Extract the (X, Y) coordinate from the center of the cell holding the provided text.  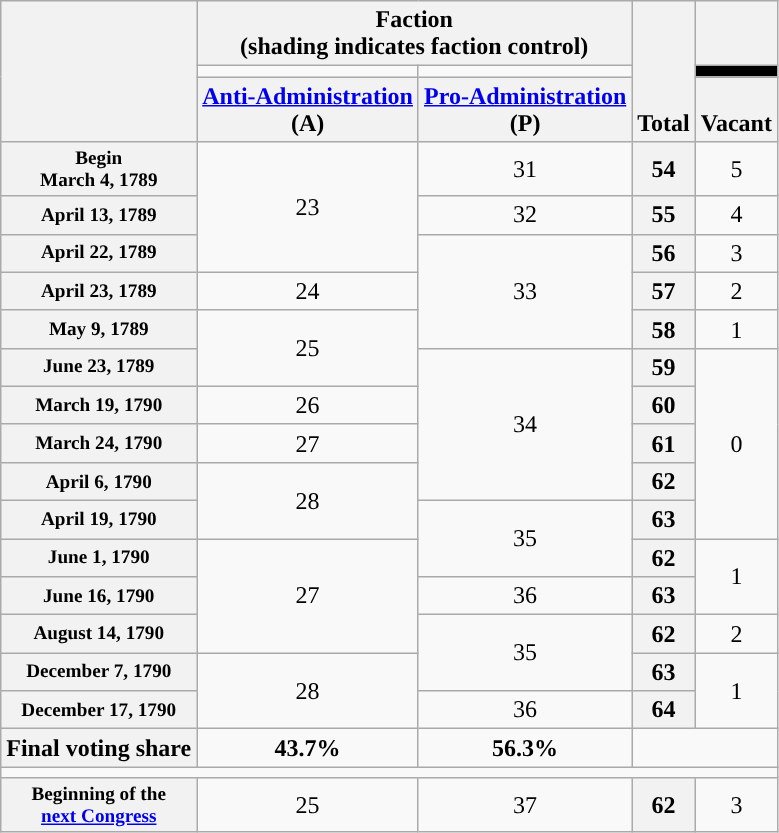
26 (308, 405)
March 24, 1790 (99, 443)
5 (736, 169)
59 (664, 367)
34 (524, 424)
BeginMarch 4, 1789 (99, 169)
57 (664, 291)
0 (736, 443)
April 22, 1789 (99, 253)
Beginning of thenext Congress (99, 805)
Pro-Administration(P) (524, 110)
37 (524, 805)
58 (664, 329)
Anti-Administration(A) (308, 110)
April 23, 1789 (99, 291)
55 (664, 215)
April 6, 1790 (99, 482)
Total (664, 72)
23 (308, 207)
24 (308, 291)
64 (664, 710)
56.3% (524, 748)
December 17, 1790 (99, 710)
Faction (shading indicates faction control) (414, 34)
4 (736, 215)
31 (524, 169)
August 14, 1790 (99, 634)
56 (664, 253)
43.7% (308, 748)
April 13, 1789 (99, 215)
May 9, 1789 (99, 329)
March 19, 1790 (99, 405)
33 (524, 291)
Vacant (736, 110)
April 19, 1790 (99, 520)
December 7, 1790 (99, 672)
32 (524, 215)
60 (664, 405)
Final voting share (99, 748)
61 (664, 443)
54 (664, 169)
June 16, 1790 (99, 596)
June 1, 1790 (99, 558)
June 23, 1789 (99, 367)
